Return (X, Y) of the center of cell containing provided text 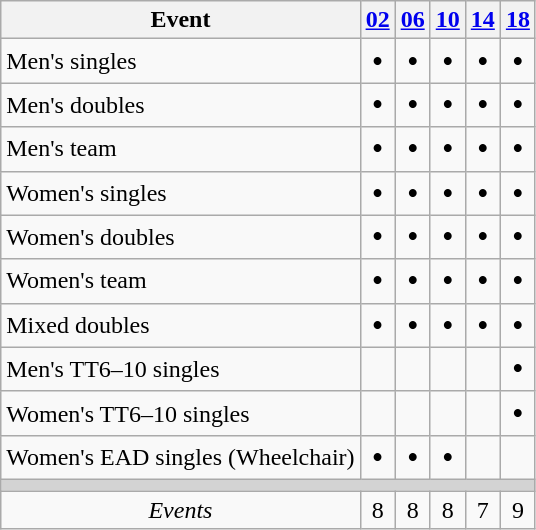
18 (518, 20)
Event (180, 20)
Men's team (180, 149)
Men's TT6–10 singles (180, 369)
Men's doubles (180, 105)
9 (518, 509)
Women's TT6–10 singles (180, 413)
Men's singles (180, 61)
Events (180, 509)
Women's doubles (180, 237)
Women's singles (180, 193)
14 (482, 20)
7 (482, 509)
06 (412, 20)
Women's EAD singles (Wheelchair) (180, 457)
Mixed doubles (180, 325)
Women's team (180, 281)
02 (378, 20)
10 (448, 20)
